Provide the [x, y] coordinate of the cell's center where the given text is located.  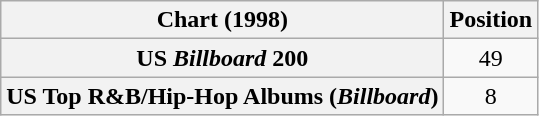
Position [491, 20]
US Top R&B/Hip-Hop Albums (Billboard) [222, 96]
Chart (1998) [222, 20]
US Billboard 200 [222, 58]
8 [491, 96]
49 [491, 58]
